Scan for the cell matching the given text and deliver its (X, Y) coordinate at center. 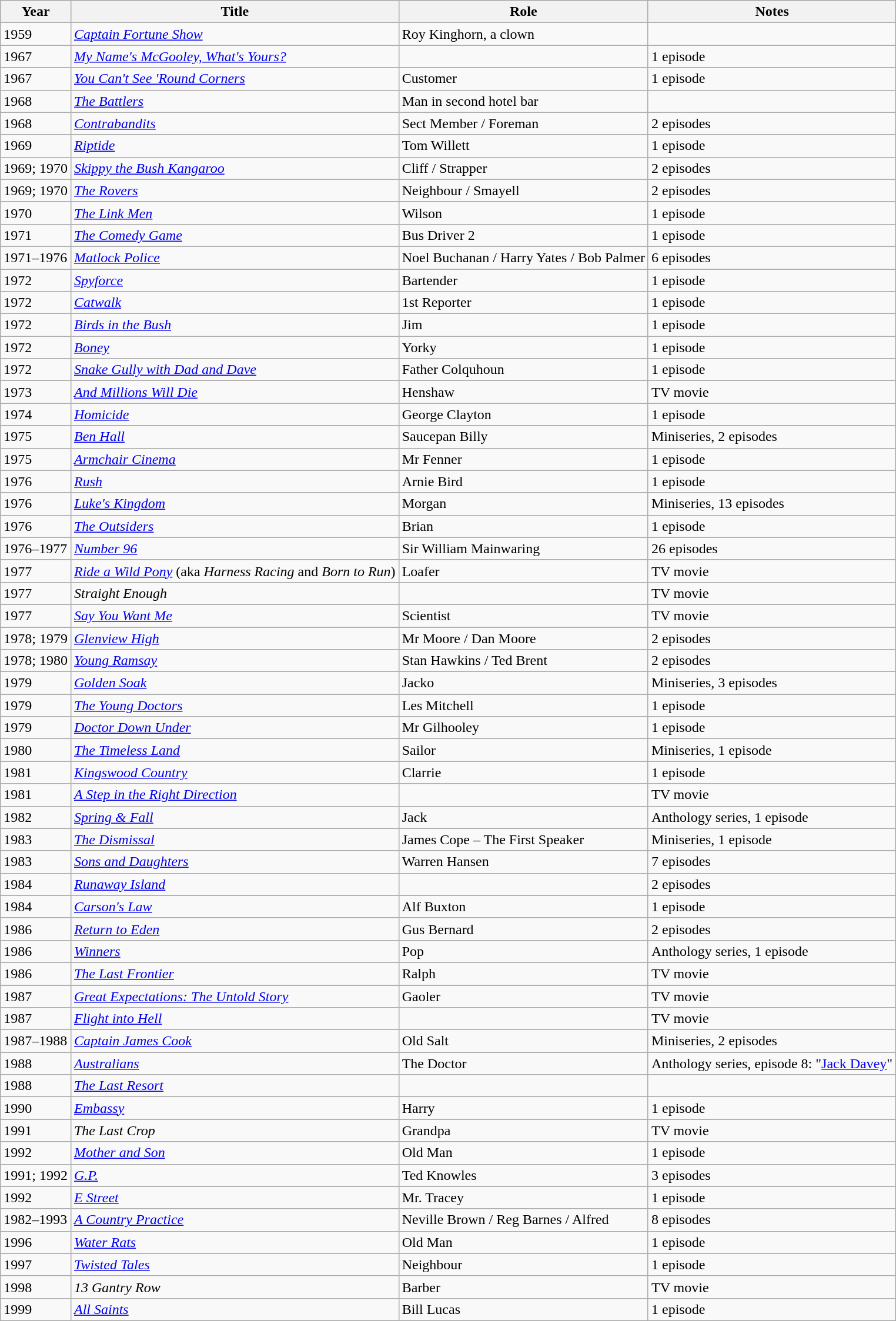
And Millions Will Die (235, 392)
Bill Lucas (523, 1309)
1982 (36, 817)
Spyforce (235, 280)
Flight into Hell (235, 1019)
Neighbour (523, 1265)
Mr Moore / Dan Moore (523, 638)
Role (523, 12)
Arnie Bird (523, 481)
1959 (36, 34)
Sailor (523, 750)
Runaway Island (235, 884)
26 episodes (771, 549)
Twisted Tales (235, 1265)
Ben Hall (235, 437)
Sect Member / Foreman (523, 123)
Clarrie (523, 772)
Brian (523, 526)
1996 (36, 1242)
1999 (36, 1309)
Roy Kinghorn, a clown (523, 34)
Notes (771, 12)
The Rovers (235, 190)
Jacko (523, 683)
1990 (36, 1108)
Ted Knowles (523, 1175)
Anthology series, episode 8: "Jack Davey" (771, 1064)
Catwalk (235, 303)
Australians (235, 1064)
Say You Want Me (235, 616)
3 episodes (771, 1175)
Noel Buchanan / Harry Yates / Bob Palmer (523, 257)
Gaoler (523, 996)
Bus Driver 2 (523, 235)
George Clayton (523, 414)
Stan Hawkins / Ted Brent (523, 661)
1982–1993 (36, 1220)
1991; 1992 (36, 1175)
Miniseries, 13 episodes (771, 504)
The Outsiders (235, 526)
Jack (523, 817)
G.P. (235, 1175)
Straight Enough (235, 593)
E Street (235, 1198)
Old Salt (523, 1041)
Henshaw (523, 392)
Saucepan Billy (523, 437)
1st Reporter (523, 303)
1976–1977 (36, 549)
My Name's McGooley, What's Yours? (235, 56)
Neighbour / Smayell (523, 190)
Neville Brown / Reg Barnes / Alfred (523, 1220)
Title (235, 12)
Riptide (235, 146)
Kingswood Country (235, 772)
1971 (36, 235)
Mr Fenner (523, 459)
The Young Doctors (235, 705)
Captain James Cook (235, 1041)
7 episodes (771, 862)
The Last Resort (235, 1086)
Ralph (523, 974)
1978; 1979 (36, 638)
The Dismissal (235, 840)
Sir William Mainwaring (523, 549)
The Battlers (235, 101)
Skippy the Bush Kangaroo (235, 168)
Mr. Tracey (523, 1198)
1998 (36, 1287)
6 episodes (771, 257)
Water Rats (235, 1242)
Warren Hansen (523, 862)
Return to Eden (235, 929)
Morgan (523, 504)
1971–1976 (36, 257)
Les Mitchell (523, 705)
1997 (36, 1265)
8 episodes (771, 1220)
1969 (36, 146)
The Last Crop (235, 1131)
The Timeless Land (235, 750)
Homicide (235, 414)
The Doctor (523, 1064)
Glenview High (235, 638)
Captain Fortune Show (235, 34)
Winners (235, 951)
Year (36, 12)
Barber (523, 1287)
Jim (523, 325)
Tom Willett (523, 146)
The Comedy Game (235, 235)
Man in second hotel bar (523, 101)
Snake Gully with Dad and Dave (235, 370)
The Last Frontier (235, 974)
Golden Soak (235, 683)
Doctor Down Under (235, 728)
Scientist (523, 616)
1987–1988 (36, 1041)
A Country Practice (235, 1220)
You Can't See 'Round Corners (235, 79)
Carson's Law (235, 907)
Loafer (523, 571)
Mother and Son (235, 1153)
Yorky (523, 347)
James Cope – The First Speaker (523, 840)
Grandpa (523, 1131)
All Saints (235, 1309)
Wilson (523, 213)
Boney (235, 347)
Contrabandits (235, 123)
1978; 1980 (36, 661)
Ride a Wild Pony (aka Harness Racing and Born to Run) (235, 571)
Customer (523, 79)
Rush (235, 481)
Bartender (523, 280)
1980 (36, 750)
Gus Bernard (523, 929)
Spring & Fall (235, 817)
Alf Buxton (523, 907)
The Link Men (235, 213)
Father Colquhoun (523, 370)
Cliff / Strapper (523, 168)
Embassy (235, 1108)
13 Gantry Row (235, 1287)
Harry (523, 1108)
1991 (36, 1131)
Pop (523, 951)
Armchair Cinema (235, 459)
1974 (36, 414)
Mr Gilhooley (523, 728)
Miniseries, 3 episodes (771, 683)
Luke's Kingdom (235, 504)
Matlock Police (235, 257)
A Step in the Right Direction (235, 795)
Young Ramsay (235, 661)
Sons and Daughters (235, 862)
Number 96 (235, 549)
1970 (36, 213)
Great Expectations: The Untold Story (235, 996)
Birds in the Bush (235, 325)
1973 (36, 392)
